Determine the [X, Y] coordinate at the center of the cell enclosing the given text.  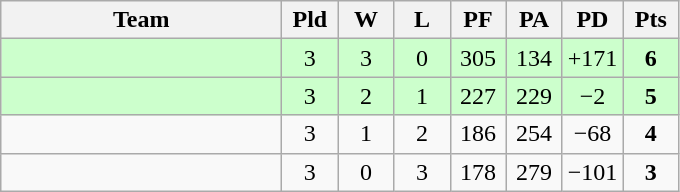
L [422, 20]
+171 [592, 58]
Team [142, 20]
279 [534, 172]
−101 [592, 172]
Pld [310, 20]
227 [478, 96]
254 [534, 134]
−2 [592, 96]
186 [478, 134]
134 [534, 58]
5 [651, 96]
6 [651, 58]
4 [651, 134]
229 [534, 96]
178 [478, 172]
Pts [651, 20]
−68 [592, 134]
PD [592, 20]
PF [478, 20]
305 [478, 58]
W [366, 20]
PA [534, 20]
